Provide the (X, Y) coordinate of the cell's center where the given text is located.  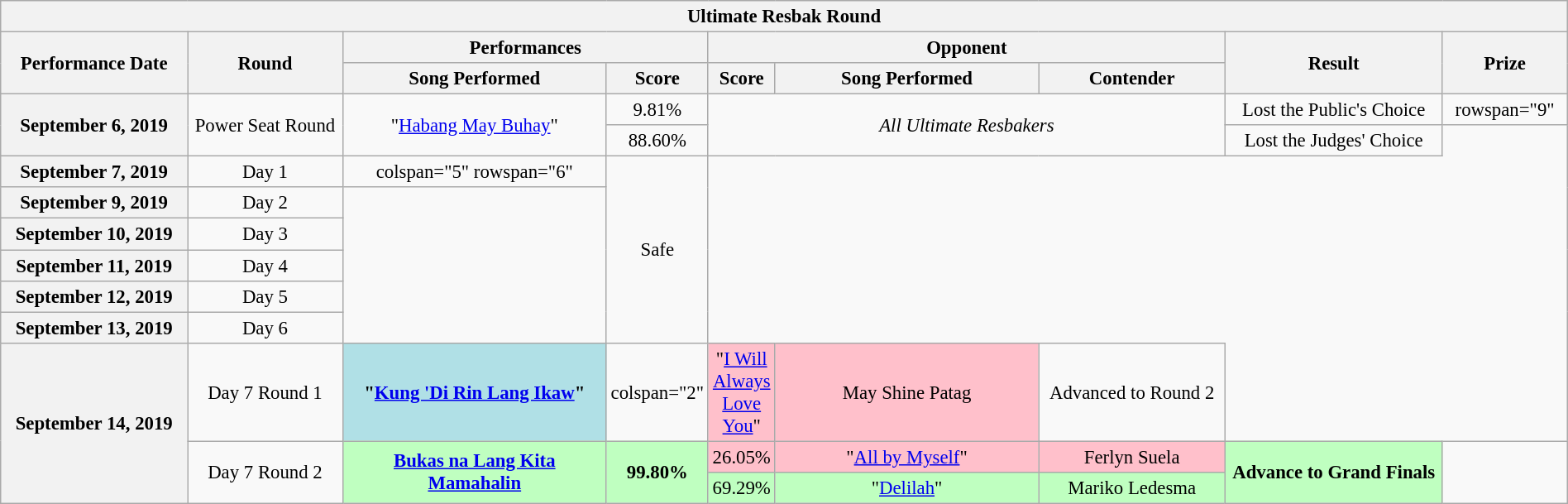
88.60% (657, 141)
Day 1 (265, 172)
colspan="2" (657, 392)
26.05% (741, 457)
"Delilah" (906, 488)
Lost the Public's Choice (1333, 110)
Lost the Judges' Choice (1333, 141)
Day 2 (265, 203)
September 11, 2019 (94, 266)
September 9, 2019 (94, 203)
"I Will Always Love You" (741, 392)
Day 7 Round 1 (265, 392)
Result (1333, 63)
Bukas na Lang Kita Mamahalin (475, 472)
Round (265, 63)
September 14, 2019 (94, 423)
colspan="5" rowspan="6" (475, 172)
99.80% (657, 472)
"Habang May Buhay" (475, 126)
Power Seat Round (265, 126)
Day 6 (265, 328)
May Shine Patag (906, 392)
Opponent (966, 48)
September 10, 2019 (94, 234)
September 6, 2019 (94, 126)
Contender (1132, 79)
September 13, 2019 (94, 328)
Day 7 Round 2 (265, 472)
69.29% (741, 488)
Mariko Ledesma (1132, 488)
9.81% (657, 110)
Advance to Grand Finals (1333, 472)
Ultimate Resbak Round (784, 17)
Performance Date (94, 63)
September 7, 2019 (94, 172)
rowspan="9" (1505, 110)
All Ultimate Resbakers (966, 126)
September 12, 2019 (94, 296)
Day 4 (265, 266)
Advanced to Round 2 (1132, 392)
Ferlyn Suela (1132, 457)
"Kung 'Di Rin Lang Ikaw" (475, 392)
Day 5 (265, 296)
Performances (525, 48)
"All by Myself" (906, 457)
Day 3 (265, 234)
Safe (657, 250)
Prize (1505, 63)
